Pinpoint the cell where the given text exists, returning its (X, Y) midpoint coordinate. 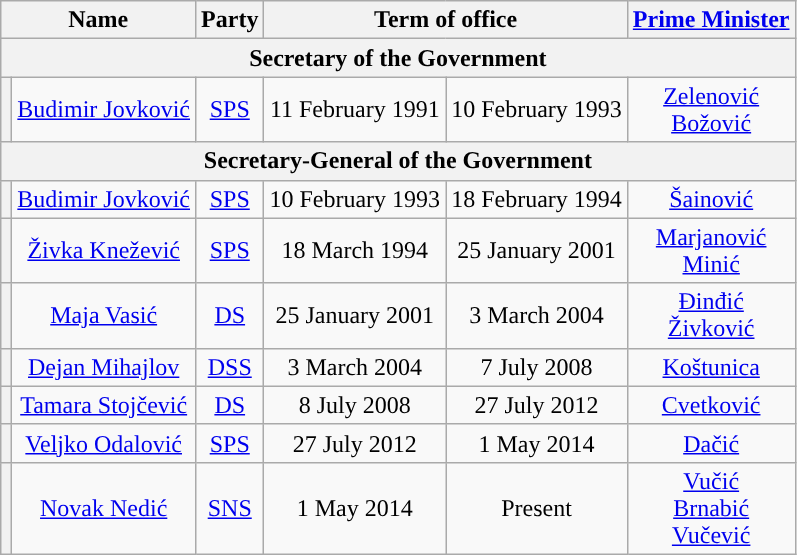
Present (537, 508)
Term of office (446, 20)
Veljko Odalović (104, 443)
Name (98, 20)
Đinđić Živković (711, 316)
18 February 1994 (537, 199)
11 February 1991 (355, 110)
Šainović (711, 199)
8 July 2008 (355, 405)
Prime Minister (711, 20)
Tamara Stojčević (104, 405)
SNS (230, 508)
Party (230, 20)
18 March 1994 (355, 250)
Dačić (711, 443)
Koštunica (711, 367)
Maja Vasić (104, 316)
Živka Knežević (104, 250)
Vučić Brnabić Vučević (711, 508)
7 July 2008 (537, 367)
Secretary of the Government (398, 58)
Zelenović Božović (711, 110)
Secretary-General of the Government (398, 161)
Cvetković (711, 405)
Novak Nedić (104, 508)
Dejan Mihajlov (104, 367)
Marjanović Minić (711, 250)
DSS (230, 367)
